Return (X, Y) of the center of cell containing provided text 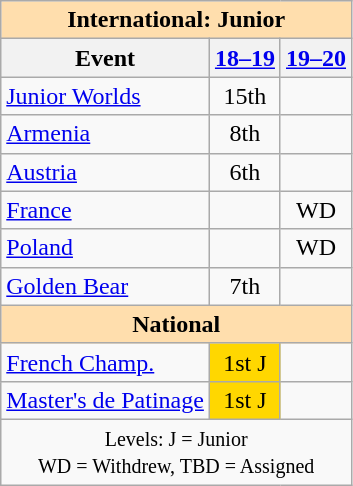
6th (244, 172)
8th (244, 134)
France (106, 210)
18–19 (244, 58)
National (176, 324)
7th (244, 286)
19–20 (316, 58)
International: Junior (176, 20)
15th (244, 96)
Master's de Patinage (106, 400)
Junior Worlds (106, 96)
Levels: J = Junior WD = Withdrew, TBD = Assigned (176, 452)
Event (106, 58)
French Champ. (106, 362)
Armenia (106, 134)
Golden Bear (106, 286)
Poland (106, 248)
Austria (106, 172)
